Locate the cell with the specified text and output its [x, y] center coordinate. 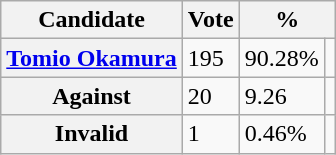
1 [210, 134]
9.26 [282, 96]
Candidate [92, 20]
195 [210, 58]
90.28% [282, 58]
20 [210, 96]
Tomio Okamura [92, 58]
Against [92, 96]
% [287, 20]
0.46% [282, 134]
Invalid [92, 134]
Vote [210, 20]
